Detect which cell encompasses the target text, then output its (x, y) center coordinate. 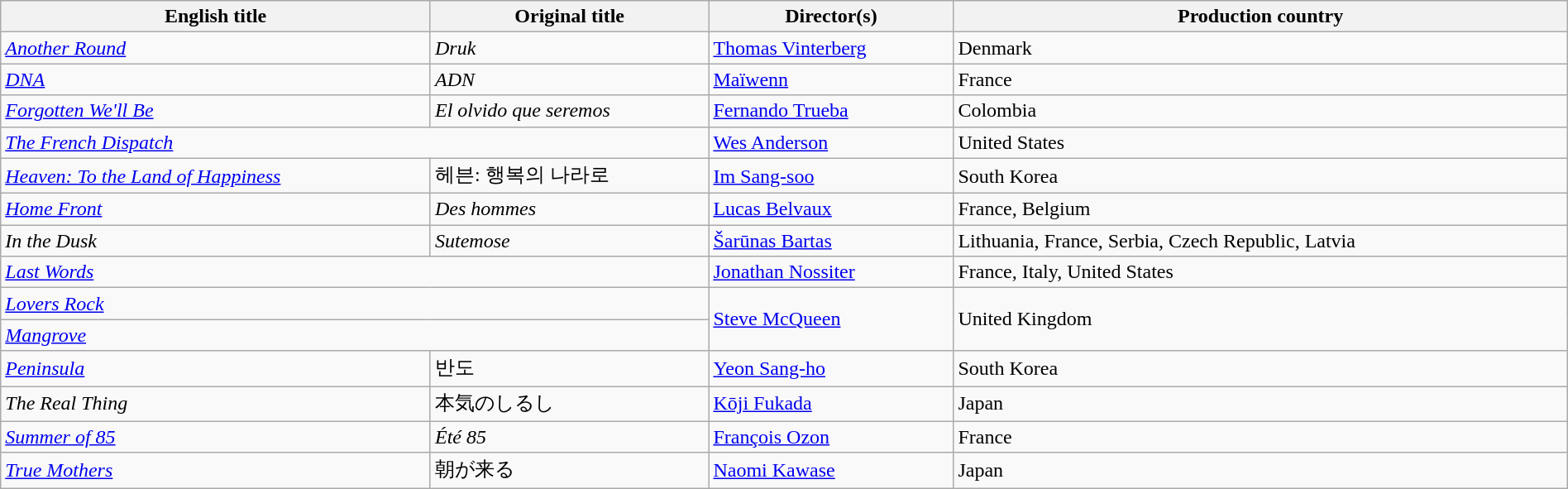
Sutemose (569, 241)
Summer of 85 (216, 437)
Im Sang-soo (831, 175)
True Mothers (216, 470)
Šarūnas Bartas (831, 241)
United States (1260, 142)
Director(s) (831, 17)
Mangrove (355, 335)
François Ozon (831, 437)
Lucas Belvaux (831, 209)
Steve McQueen (831, 319)
Jonathan Nossiter (831, 272)
English title (216, 17)
헤븐: 행복의 나라로 (569, 175)
Denmark (1260, 48)
DNA (216, 79)
Des hommes (569, 209)
Lithuania, France, Serbia, Czech Republic, Latvia (1260, 241)
France, Italy, United States (1260, 272)
The French Dispatch (355, 142)
In the Dusk (216, 241)
Heaven: To the Land of Happiness (216, 175)
Home Front (216, 209)
Maïwenn (831, 79)
Another Round (216, 48)
Last Words (355, 272)
Original title (569, 17)
France, Belgium (1260, 209)
Peninsula (216, 369)
Wes Anderson (831, 142)
Thomas Vinterberg (831, 48)
Colombia (1260, 111)
Kōji Fukada (831, 404)
Yeon Sang-ho (831, 369)
本気のしるし (569, 404)
ADN (569, 79)
Forgotten We'll Be (216, 111)
The Real Thing (216, 404)
Druk (569, 48)
Production country (1260, 17)
Été 85 (569, 437)
반도 (569, 369)
El olvido que seremos (569, 111)
United Kingdom (1260, 319)
Fernando Trueba (831, 111)
Lovers Rock (355, 304)
朝が来る (569, 470)
Naomi Kawase (831, 470)
